Capture the cell that displays the provided text and extract its [X, Y] central coordinate. 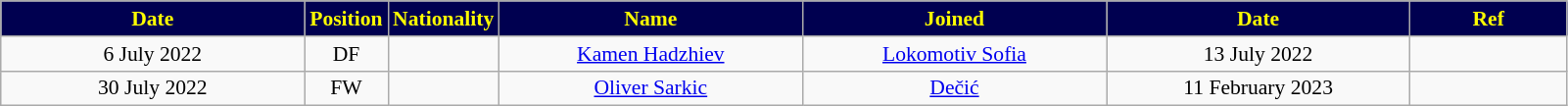
13 July 2022 [1259, 54]
Oliver Sarkic [650, 88]
6 July 2022 [153, 54]
Lokomotiv Sofia [954, 54]
Position [347, 19]
11 February 2023 [1259, 88]
Joined [954, 19]
FW [347, 88]
Ref [1489, 19]
30 July 2022 [153, 88]
Name [650, 19]
DF [347, 54]
Kamen Hadzhiev [650, 54]
Dečić [954, 88]
Nationality [443, 19]
